Detect which cell encompasses the target text, then output its (X, Y) center coordinate. 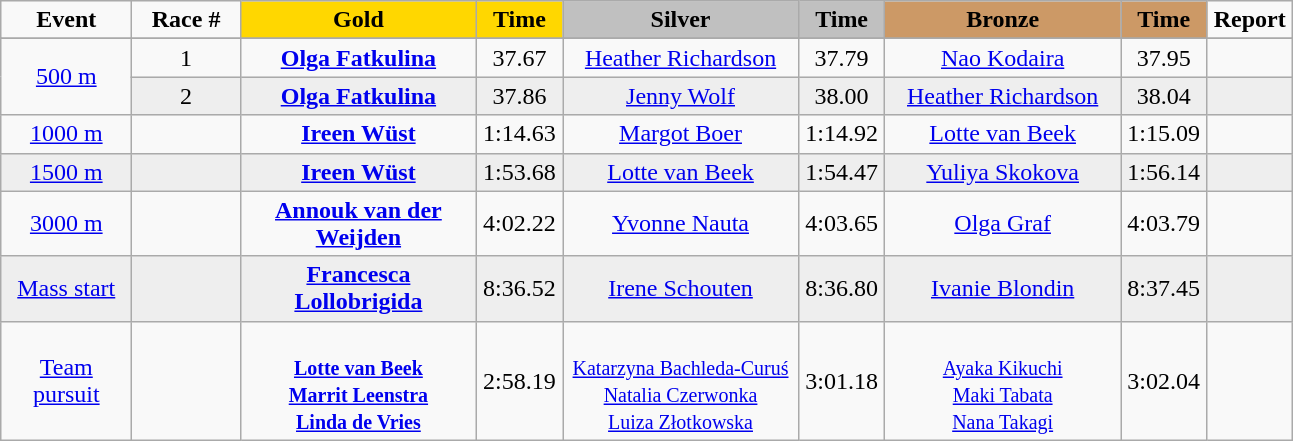
1 (186, 58)
Olga Graf (1003, 224)
1:54.47 (842, 172)
2 (186, 96)
Ivanie Blondin (1003, 288)
37.67 (519, 58)
1000 m (66, 134)
1:14.92 (842, 134)
1500 m (66, 172)
Bronze (1003, 20)
37.79 (842, 58)
Event (66, 20)
4:02.22 (519, 224)
Lotte van BeekMarrit LeenstraLinda de Vries (358, 380)
Yvonne Nauta (680, 224)
Irene Schouten (680, 288)
Team pursuit (66, 380)
1:15.09 (1164, 134)
4:03.65 (842, 224)
8:36.80 (842, 288)
1:14.63 (519, 134)
Mass start (66, 288)
3:01.18 (842, 380)
37.86 (519, 96)
Jenny Wolf (680, 96)
Race # (186, 20)
38.00 (842, 96)
1:53.68 (519, 172)
Ayaka KikuchiMaki TabataNana Takagi (1003, 380)
500 m (66, 77)
38.04 (1164, 96)
Yuliya Skokova (1003, 172)
8:37.45 (1164, 288)
2:58.19 (519, 380)
4:03.79 (1164, 224)
3:02.04 (1164, 380)
Annouk van der Weijden (358, 224)
Margot Boer (680, 134)
Report (1250, 20)
Katarzyna Bachleda-CuruśNatalia CzerwonkaLuiza Złotkowska (680, 380)
Silver (680, 20)
1:56.14 (1164, 172)
Gold (358, 20)
Francesca Lollobrigida (358, 288)
Nao Kodaira (1003, 58)
8:36.52 (519, 288)
37.95 (1164, 58)
3000 m (66, 224)
